Provide the [x, y] coordinate of the cell's center where the given text is located.  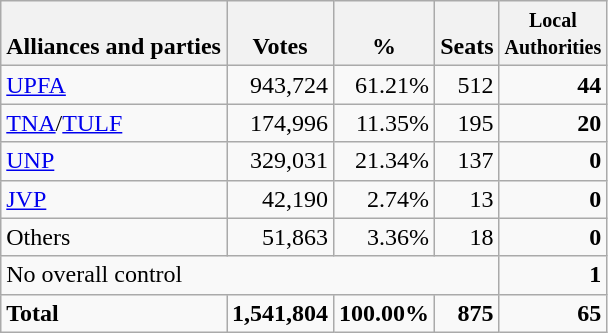
Others [114, 237]
42,190 [280, 199]
2.74% [384, 199]
No overall control [250, 275]
% [384, 34]
174,996 [280, 123]
Seats [467, 34]
512 [467, 85]
61.21% [384, 85]
100.00% [384, 313]
329,031 [280, 161]
137 [467, 161]
1 [553, 275]
20 [553, 123]
18 [467, 237]
Total [114, 313]
44 [553, 85]
TNA/TULF [114, 123]
875 [467, 313]
Alliances and parties [114, 34]
65 [553, 313]
1,541,804 [280, 313]
LocalAuthorities [553, 34]
JVP [114, 199]
11.35% [384, 123]
3.36% [384, 237]
51,863 [280, 237]
UNP [114, 161]
21.34% [384, 161]
195 [467, 123]
13 [467, 199]
UPFA [114, 85]
Votes [280, 34]
943,724 [280, 85]
